Return [X, Y] of the center of cell containing provided text 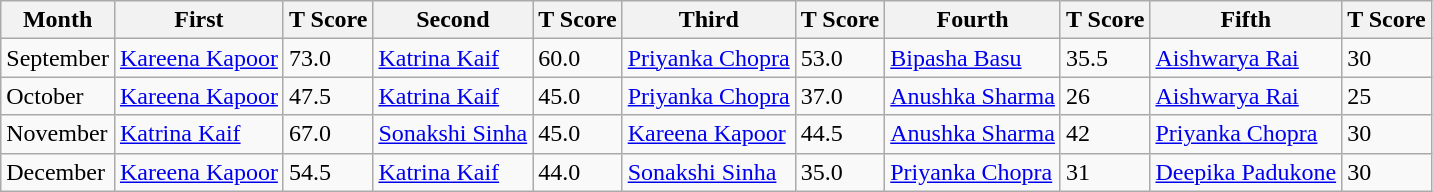
Fourth [973, 20]
67.0 [328, 134]
37.0 [840, 96]
Third [708, 20]
Bipasha Basu [973, 58]
53.0 [840, 58]
54.5 [328, 172]
Fifth [1246, 20]
42 [1105, 134]
44.0 [578, 172]
September [58, 58]
35.5 [1105, 58]
47.5 [328, 96]
25 [1387, 96]
December [58, 172]
October [58, 96]
26 [1105, 96]
60.0 [578, 58]
First [198, 20]
November [58, 134]
44.5 [840, 134]
73.0 [328, 58]
Second [453, 20]
Month [58, 20]
35.0 [840, 172]
31 [1105, 172]
Deepika Padukone [1246, 172]
